Detect which cell encompasses the target text, then output its (X, Y) center coordinate. 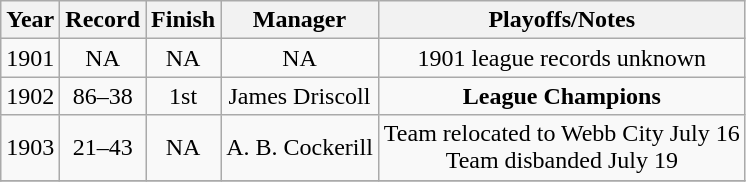
1902 (30, 96)
1901 (30, 58)
1903 (30, 148)
Team relocated to Webb City July 16 Team disbanded July 19 (562, 148)
Record (103, 20)
Finish (184, 20)
86–38 (103, 96)
21–43 (103, 148)
Manager (300, 20)
Year (30, 20)
James Driscoll (300, 96)
Playoffs/Notes (562, 20)
1901 league records unknown (562, 58)
A. B. Cockerill (300, 148)
League Champions (562, 96)
1st (184, 96)
